Locate the cell with the specified text and output its (X, Y) center coordinate. 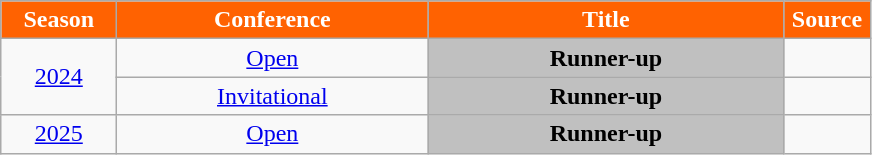
Source (827, 20)
2024 (59, 77)
Title (606, 20)
2025 (59, 134)
Conference (272, 20)
Invitational (272, 96)
Season (59, 20)
